From the cell containing the given text, extract its center point as (x, y) coordinate. 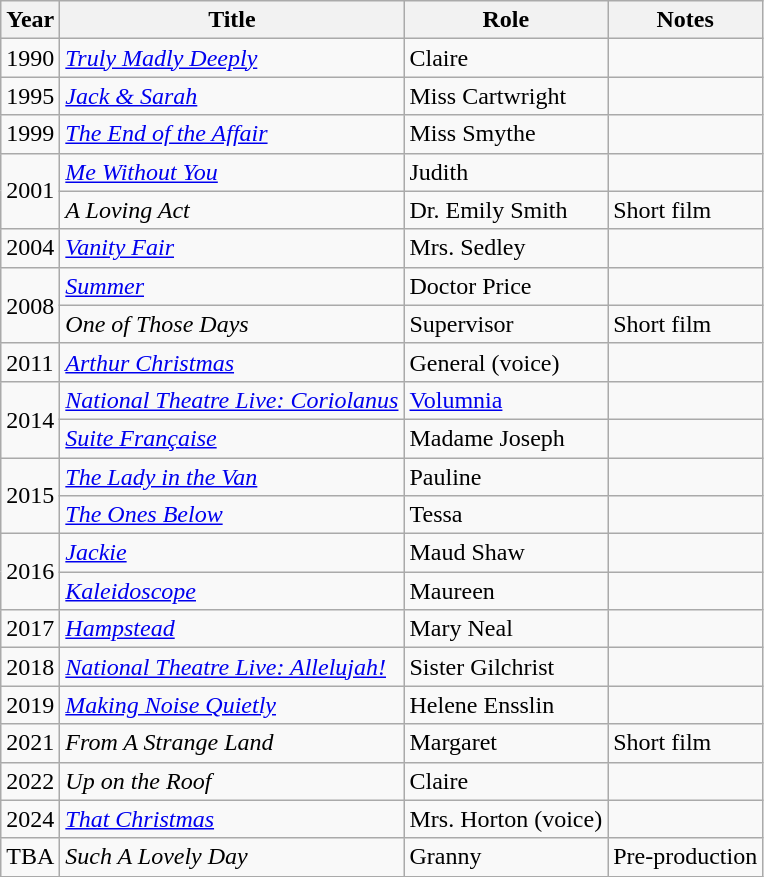
Up on the Roof (232, 781)
One of Those Days (232, 324)
Jack & Sarah (232, 96)
2024 (30, 819)
2016 (30, 572)
The End of the Affair (232, 134)
Pauline (506, 477)
Arthur Christmas (232, 362)
Dr. Emily Smith (506, 210)
2008 (30, 305)
2001 (30, 191)
Maureen (506, 591)
Supervisor (506, 324)
Jackie (232, 553)
Year (30, 20)
Granny (506, 857)
Helene Ensslin (506, 705)
2017 (30, 629)
Me Without You (232, 172)
Hampstead (232, 629)
Notes (686, 20)
2004 (30, 248)
2021 (30, 743)
Mrs. Horton (voice) (506, 819)
General (voice) (506, 362)
Role (506, 20)
Madame Joseph (506, 438)
Suite Française (232, 438)
National Theatre Live: Coriolanus (232, 400)
From A Strange Land (232, 743)
2011 (30, 362)
Such A Lovely Day (232, 857)
2015 (30, 496)
2014 (30, 419)
Mary Neal (506, 629)
2022 (30, 781)
The Ones Below (232, 515)
Volumnia (506, 400)
Miss Cartwright (506, 96)
Tessa (506, 515)
Kaleidoscope (232, 591)
1999 (30, 134)
Pre-production (686, 857)
2018 (30, 667)
Doctor Price (506, 286)
2019 (30, 705)
Sister Gilchrist (506, 667)
National Theatre Live: Allelujah! (232, 667)
Summer (232, 286)
1990 (30, 58)
Truly Madly Deeply (232, 58)
That Christmas (232, 819)
Vanity Fair (232, 248)
A Loving Act (232, 210)
Making Noise Quietly (232, 705)
Miss Smythe (506, 134)
TBA (30, 857)
Judith (506, 172)
Maud Shaw (506, 553)
Margaret (506, 743)
Title (232, 20)
The Lady in the Van (232, 477)
Mrs. Sedley (506, 248)
1995 (30, 96)
